Provide the (X, Y) coordinate of the cell's center where the given text is located.  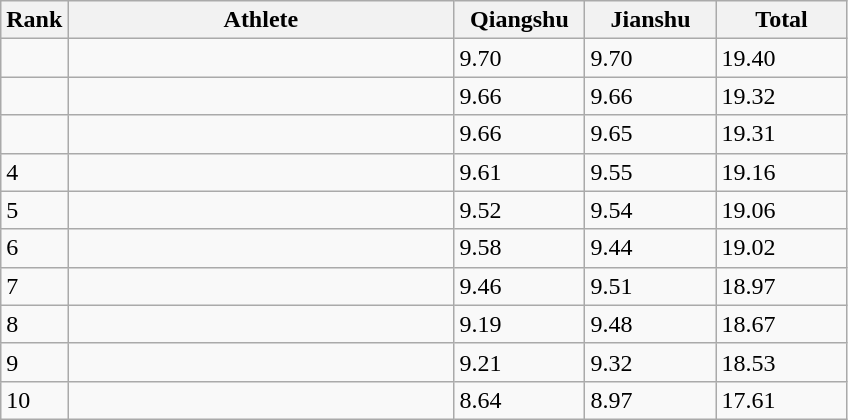
17.61 (782, 400)
9.55 (650, 172)
19.31 (782, 134)
8.97 (650, 400)
10 (34, 400)
19.32 (782, 96)
9.46 (520, 286)
9.19 (520, 324)
4 (34, 172)
18.97 (782, 286)
Rank (34, 20)
Athlete (261, 20)
9 (34, 362)
8.64 (520, 400)
18.67 (782, 324)
9.54 (650, 210)
7 (34, 286)
9.44 (650, 248)
19.40 (782, 58)
9.65 (650, 134)
19.02 (782, 248)
8 (34, 324)
9.21 (520, 362)
6 (34, 248)
9.48 (650, 324)
19.06 (782, 210)
9.32 (650, 362)
Total (782, 20)
9.51 (650, 286)
Qiangshu (520, 20)
9.52 (520, 210)
Jianshu (650, 20)
9.58 (520, 248)
19.16 (782, 172)
18.53 (782, 362)
9.61 (520, 172)
5 (34, 210)
